Search for the cell housing the specified text and yield its (x, y) center coordinate. 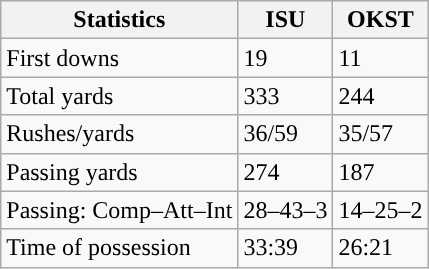
Rushes/yards (120, 134)
19 (286, 58)
Passing: Comp–Att–Int (120, 210)
244 (380, 96)
Total yards (120, 96)
Passing yards (120, 172)
First downs (120, 58)
333 (286, 96)
14–25–2 (380, 210)
OKST (380, 20)
35/57 (380, 134)
274 (286, 172)
33:39 (286, 248)
ISU (286, 20)
11 (380, 58)
Statistics (120, 20)
26:21 (380, 248)
187 (380, 172)
Time of possession (120, 248)
36/59 (286, 134)
28–43–3 (286, 210)
